Determine the [X, Y] coordinate at the center of the cell enclosing the given text.  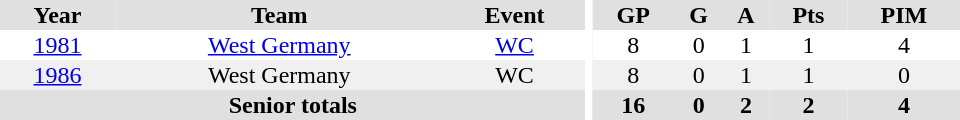
Team [280, 15]
A [746, 15]
1981 [58, 45]
Year [58, 15]
G [698, 15]
Senior totals [293, 105]
GP [633, 15]
Event [515, 15]
16 [633, 105]
1986 [58, 75]
PIM [904, 15]
Pts [808, 15]
